Find where the given text appears and provide that cell's center as (x, y) coordinate. 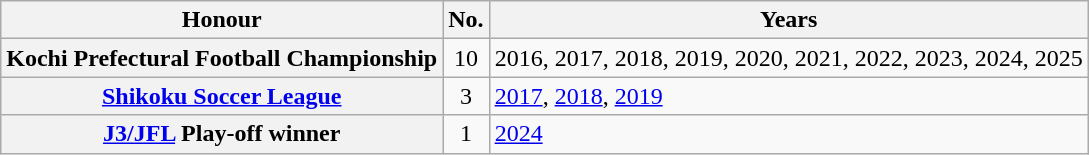
1 (466, 134)
3 (466, 96)
Years (788, 20)
No. (466, 20)
J3/JFL Play-off winner (222, 134)
Honour (222, 20)
2016, 2017, 2018, 2019, 2020, 2021, 2022, 2023, 2024, 2025 (788, 58)
2017, 2018, 2019 (788, 96)
Shikoku Soccer League (222, 96)
10 (466, 58)
Kochi Prefectural Football Championship (222, 58)
2024 (788, 134)
